Return (x, y) of the center of cell containing provided text 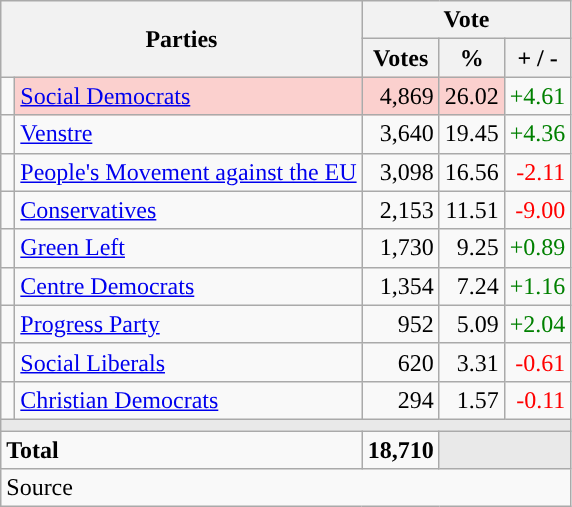
-9.00 (538, 210)
2,153 (400, 210)
294 (400, 400)
3,640 (400, 134)
-0.11 (538, 400)
9.25 (472, 248)
16.56 (472, 172)
11.51 (472, 210)
+2.04 (538, 324)
Green Left (188, 248)
+ / - (538, 58)
+4.61 (538, 96)
26.02 (472, 96)
Social Democrats (188, 96)
Venstre (188, 134)
1,730 (400, 248)
Parties (182, 39)
+1.16 (538, 286)
People's Movement against the EU (188, 172)
Social Liberals (188, 362)
18,710 (400, 449)
-0.61 (538, 362)
% (472, 58)
620 (400, 362)
Centre Democrats (188, 286)
Conservatives (188, 210)
3,098 (400, 172)
4,869 (400, 96)
952 (400, 324)
5.09 (472, 324)
1.57 (472, 400)
Vote (466, 20)
Christian Democrats (188, 400)
Source (286, 488)
-2.11 (538, 172)
+4.36 (538, 134)
Total (182, 449)
Votes (400, 58)
Progress Party (188, 324)
+0.89 (538, 248)
19.45 (472, 134)
1,354 (400, 286)
3.31 (472, 362)
7.24 (472, 286)
